Search for the cell housing the specified text and yield its [x, y] center coordinate. 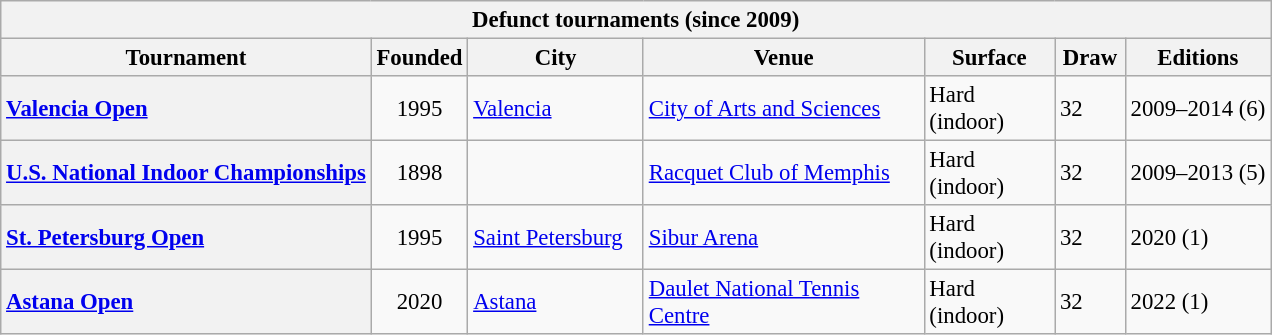
Valencia [556, 108]
Valencia Open [186, 108]
Founded [420, 58]
U.S. National Indoor Championships [186, 174]
2009–2013 (5) [1198, 174]
Racquet Club of Memphis [784, 174]
Venue [784, 58]
Tournament [186, 58]
City [556, 58]
2020 (1) [1198, 238]
2020 [420, 302]
Editions [1198, 58]
Astana Open [186, 302]
2022 (1) [1198, 302]
Saint Petersburg [556, 238]
St. Petersburg Open [186, 238]
Surface [990, 58]
Defunct tournaments (since 2009) [636, 20]
Daulet National Tennis Centre [784, 302]
1898 [420, 174]
City of Arts and Sciences [784, 108]
Sibur Arena [784, 238]
2009–2014 (6) [1198, 108]
Draw [1090, 58]
Astana [556, 302]
